Return [X, Y] of the center of cell containing provided text 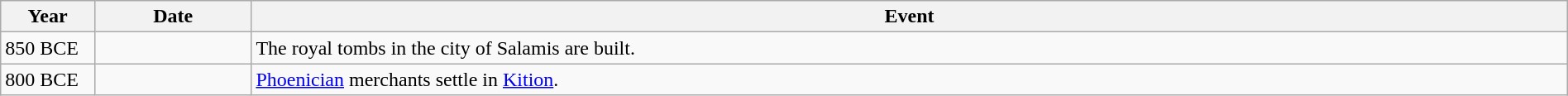
The royal tombs in the city of Salamis are built. [910, 48]
Phoenician merchants settle in Kition. [910, 79]
Year [48, 17]
Date [172, 17]
800 BCE [48, 79]
850 BCE [48, 48]
Event [910, 17]
